Locate the cell with the specified text and output its [X, Y] center coordinate. 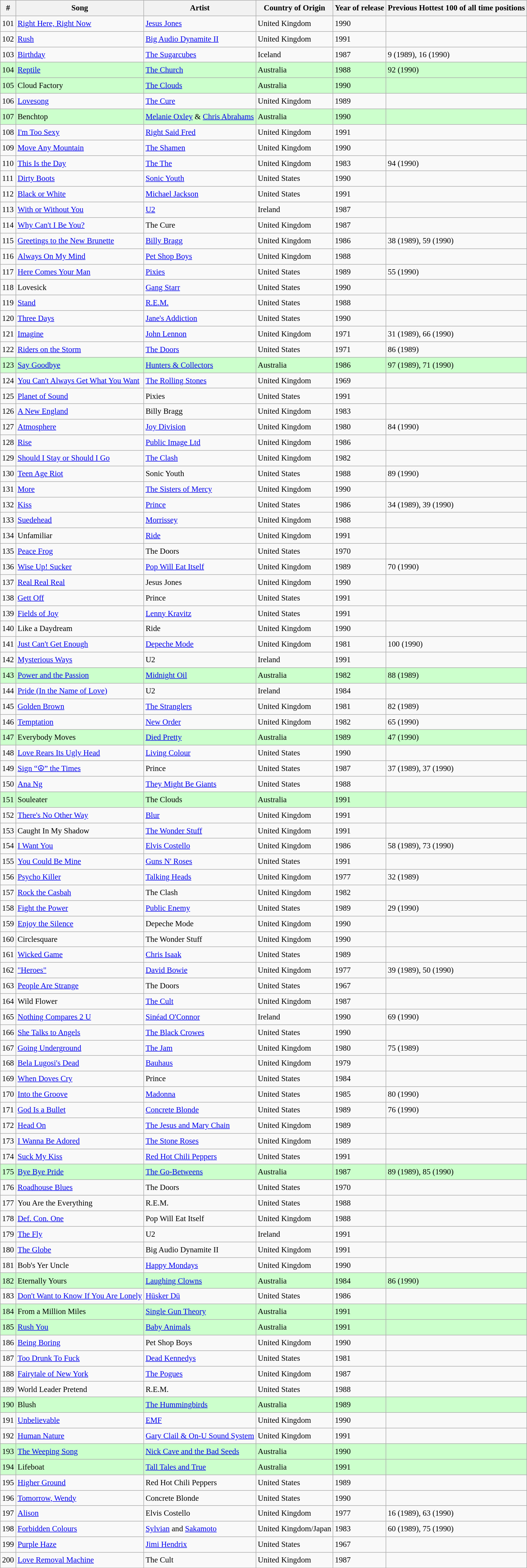
Reptile [80, 70]
From a Million Miles [80, 1312]
1985 [360, 1094]
Nothing Compares 2 U [80, 1017]
The Sisters of Mercy [200, 489]
196 [8, 1498]
103 [8, 55]
When Doves Cry [80, 1079]
Cloud Factory [80, 86]
154 [8, 846]
89 (1990) [456, 474]
The Jesus and Mary Chain [200, 1125]
175 [8, 1172]
New Order [200, 722]
197 [8, 1514]
Tomorrow, Wendy [80, 1498]
Laughing Clowns [200, 1281]
142 [8, 660]
Lenny Kravitz [200, 613]
127 [8, 427]
194 [8, 1467]
Bye Bye Pride [80, 1172]
Teen Age Riot [80, 474]
Guns N' Roses [200, 861]
76 (1990) [456, 1110]
141 [8, 645]
Head On [80, 1125]
158 [8, 909]
Def. Con. One [80, 1218]
Purple Haze [80, 1545]
Just Can't Get Enough [80, 645]
119 [8, 303]
130 [8, 474]
The The [200, 164]
A New England [80, 412]
Eternally Yours [80, 1281]
145 [8, 706]
171 [8, 1110]
Wicked Game [80, 955]
135 [8, 552]
167 [8, 1048]
The Shamen [200, 148]
Talking Heads [200, 877]
84 (1990) [456, 427]
Died Pretty [200, 737]
Rush You [80, 1327]
126 [8, 412]
You Could Be Mine [80, 861]
You Are the Everything [80, 1203]
Previous Hottest 100 of all time positions [456, 8]
Power and the Passion [80, 676]
113 [8, 210]
Forbidden Colours [80, 1529]
Fairytale of New York [80, 1374]
The Sugarcubes [200, 55]
United Kingdom/Japan [295, 1529]
Souleater [80, 800]
97 (1989), 71 (1990) [456, 365]
God Is a Bullet [80, 1110]
Tall Tales and True [200, 1467]
Right Here, Right Now [80, 24]
188 [8, 1374]
Midnight Oil [200, 676]
102 [8, 40]
Circlesquare [80, 939]
199 [8, 1545]
Lovesick [80, 288]
109 [8, 148]
195 [8, 1482]
Golden Brown [80, 706]
180 [8, 1250]
114 [8, 225]
86 (1989) [456, 349]
108 [8, 132]
Stand [80, 303]
Pride (In the Name of Love) [80, 691]
Bauhaus [200, 1064]
Jane's Addiction [200, 319]
The Weeping Song [80, 1451]
16 (1989), 63 (1990) [456, 1514]
151 [8, 800]
With or Without You [80, 210]
I'm Too Sexy [80, 132]
Caught In My Shadow [80, 831]
Unbelievable [80, 1421]
82 (1989) [456, 706]
Suck My Kiss [80, 1157]
Should I Stay or Should I Go [80, 458]
Psycho Killer [80, 877]
148 [8, 753]
162 [8, 970]
160 [8, 939]
Sign “☮” the Times [80, 769]
Being Boring [80, 1343]
Fight the Power [80, 909]
Human Nature [80, 1436]
164 [8, 1001]
31 (1989), 66 (1990) [456, 334]
137 [8, 582]
152 [8, 815]
58 (1989), 73 (1990) [456, 846]
The Stranglers [200, 706]
187 [8, 1358]
146 [8, 722]
Say Goodbye [80, 365]
Always On My Mind [80, 256]
92 (1990) [456, 70]
Blush [80, 1405]
Chris Isaak [200, 955]
147 [8, 737]
149 [8, 769]
Planet of Sound [80, 396]
Sylvian and Sakamoto [200, 1529]
189 [8, 1390]
Bela Lugosi's Dead [80, 1064]
60 (1989), 75 (1990) [456, 1529]
181 [8, 1265]
Iceland [295, 55]
I Wanna Be Adored [80, 1141]
Gang Starr [200, 288]
133 [8, 520]
75 (1989) [456, 1048]
Peace Frog [80, 552]
136 [8, 567]
Lovesong [80, 101]
128 [8, 443]
Unfamiliar [80, 536]
Melanie Oxley & Chris Abrahams [200, 116]
198 [8, 1529]
Too Drunk To Fuck [80, 1358]
Morrissey [200, 520]
Roadhouse Blues [80, 1188]
86 (1990) [456, 1281]
183 [8, 1296]
The Globe [80, 1250]
161 [8, 955]
117 [8, 272]
121 [8, 334]
Mysterious Ways [80, 660]
94 (1990) [456, 164]
Rush [80, 40]
Dead Kennedys [200, 1358]
Riders on the Storm [80, 349]
People Are Strange [80, 986]
80 (1990) [456, 1094]
191 [8, 1421]
Bob's Yer Uncle [80, 1265]
Blur [200, 815]
200 [8, 1560]
Into the Groove [80, 1094]
The Rolling Stones [200, 380]
Alison [80, 1514]
1969 [360, 380]
88 (1989) [456, 676]
Rock the Casbah [80, 893]
Hüsker Dü [200, 1296]
Dirty Boots [80, 179]
123 [8, 365]
Living Colour [200, 753]
122 [8, 349]
Fields of Joy [80, 613]
190 [8, 1405]
157 [8, 893]
168 [8, 1064]
Single Gun Theory [200, 1312]
Higher Ground [80, 1482]
Country of Origin [295, 8]
The Go-Betweens [200, 1172]
111 [8, 179]
193 [8, 1451]
131 [8, 489]
112 [8, 194]
World Leader Pretend [80, 1390]
166 [8, 1033]
65 (1990) [456, 722]
32 (1989) [456, 877]
159 [8, 924]
34 (1989), 39 (1990) [456, 505]
More [80, 489]
129 [8, 458]
Year of release [360, 8]
Happy Mondays [200, 1265]
116 [8, 256]
153 [8, 831]
Michael Jackson [200, 194]
Here Comes Your Man [80, 272]
Kiss [80, 505]
38 (1989), 59 (1990) [456, 241]
You Can't Always Get What You Want [80, 380]
Love Removal Machine [80, 1560]
David Bowie [200, 970]
178 [8, 1218]
172 [8, 1125]
155 [8, 861]
There's No Other Way [80, 815]
Public Enemy [200, 909]
134 [8, 536]
185 [8, 1327]
192 [8, 1436]
101 [8, 24]
156 [8, 877]
163 [8, 986]
She Talks to Angels [80, 1033]
174 [8, 1157]
55 (1990) [456, 272]
John Lennon [200, 334]
Real Real Real [80, 582]
The Church [200, 70]
173 [8, 1141]
118 [8, 288]
Lifeboat [80, 1467]
Sinéad O'Connor [200, 1017]
The Stone Roses [200, 1141]
143 [8, 676]
Like a Daydream [80, 629]
They Might Be Giants [200, 784]
107 [8, 116]
Greetings to the New Brunette [80, 241]
EMF [200, 1421]
176 [8, 1188]
120 [8, 319]
Public Image Ltd [200, 443]
Hunters & Collectors [200, 365]
Joy Division [200, 427]
39 (1989), 50 (1990) [456, 970]
Atmosphere [80, 427]
Going Underground [80, 1048]
Ana Ng [80, 784]
I Want You [80, 846]
29 (1990) [456, 909]
70 (1990) [456, 567]
Wild Flower [80, 1001]
Right Said Fred [200, 132]
Black or White [80, 194]
47 (1990) [456, 737]
89 (1989), 85 (1990) [456, 1172]
Benchtop [80, 116]
# [8, 8]
Everybody Moves [80, 737]
110 [8, 164]
186 [8, 1343]
Temptation [80, 722]
100 (1990) [456, 645]
69 (1990) [456, 1017]
The Fly [80, 1234]
Gary Clail & On-U Sound System [200, 1436]
150 [8, 784]
184 [8, 1312]
1979 [360, 1064]
The Black Crowes [200, 1033]
Madonna [200, 1094]
Three Days [80, 319]
170 [8, 1094]
This Is the Day [80, 164]
Suedehead [80, 520]
106 [8, 101]
9 (1989), 16 (1990) [456, 55]
37 (1989), 37 (1990) [456, 769]
Gett Off [80, 598]
182 [8, 1281]
125 [8, 396]
Rise [80, 443]
169 [8, 1079]
140 [8, 629]
144 [8, 691]
The Jam [200, 1048]
Move Any Mountain [80, 148]
132 [8, 505]
Love Rears Its Ugly Head [80, 753]
Jimi Hendrix [200, 1545]
138 [8, 598]
"Heroes" [80, 970]
165 [8, 1017]
179 [8, 1234]
Why Can't I Be You? [80, 225]
The Hummingbirds [200, 1405]
Artist [200, 8]
Imagine [80, 334]
115 [8, 241]
104 [8, 70]
Song [80, 8]
139 [8, 613]
177 [8, 1203]
Nick Cave and the Bad Seeds [200, 1451]
The Pogues [200, 1374]
Birthday [80, 55]
Don't Want to Know If You Are Lonely [80, 1296]
124 [8, 380]
Wise Up! Sucker [80, 567]
105 [8, 86]
Baby Animals [200, 1327]
Enjoy the Silence [80, 924]
